For the text-containing cell, return its midpoint in (X, Y) coordinate format. 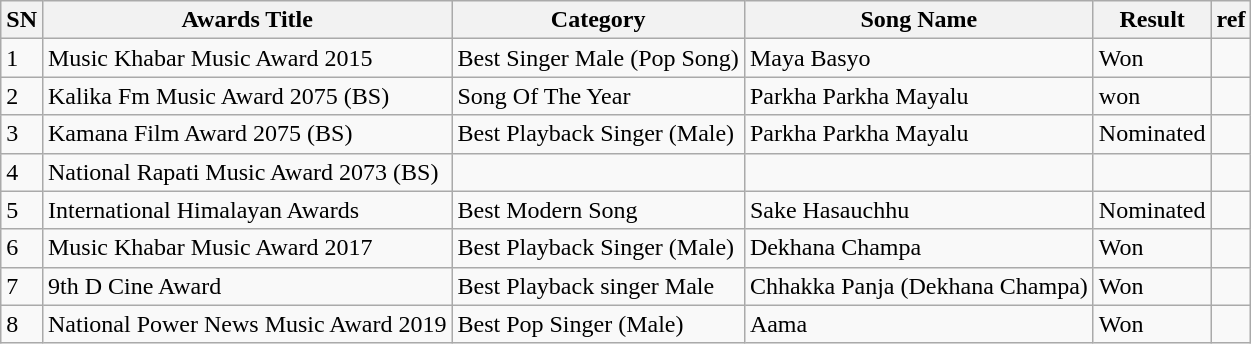
won (1152, 96)
Result (1152, 20)
SN (22, 20)
Aama (918, 324)
Chhakka Panja (Dekhana Champa) (918, 286)
2 (22, 96)
International Himalayan Awards (246, 210)
Category (598, 20)
Awards Title (246, 20)
5 (22, 210)
1 (22, 58)
Song Of The Year (598, 96)
4 (22, 172)
Music Khabar Music Award 2017 (246, 248)
National Rapati Music Award 2073 (BS) (246, 172)
7 (22, 286)
Best Modern Song (598, 210)
National Power News Music Award 2019 (246, 324)
Kalika Fm Music Award 2075 (BS) (246, 96)
6 (22, 248)
3 (22, 134)
Best Pop Singer (Male) (598, 324)
8 (22, 324)
ref (1231, 20)
Best Singer Male (Pop Song) (598, 58)
Dekhana Champa (918, 248)
Song Name (918, 20)
Music Khabar Music Award 2015 (246, 58)
Maya Basyo (918, 58)
9th D Cine Award (246, 286)
Best Playback singer Male (598, 286)
Sake Hasauchhu (918, 210)
Kamana Film Award 2075 (BS) (246, 134)
